Identify which cell holds the provided text, then report its (X, Y) central coordinate. 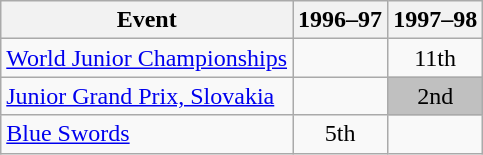
1996–97 (340, 20)
World Junior Championships (147, 58)
2nd (436, 96)
Junior Grand Prix, Slovakia (147, 96)
Blue Swords (147, 134)
11th (436, 58)
5th (340, 134)
Event (147, 20)
1997–98 (436, 20)
